Return [X, Y] of the center of cell containing provided text 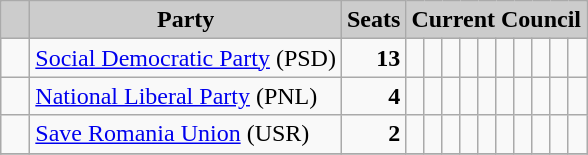
2 [373, 134]
National Liberal Party (PNL) [186, 96]
Save Romania Union (USR) [186, 134]
13 [373, 58]
Party [186, 20]
Seats [373, 20]
Current Council [496, 20]
Social Democratic Party (PSD) [186, 58]
4 [373, 96]
